Locate the cell with the specified text and output its [X, Y] center coordinate. 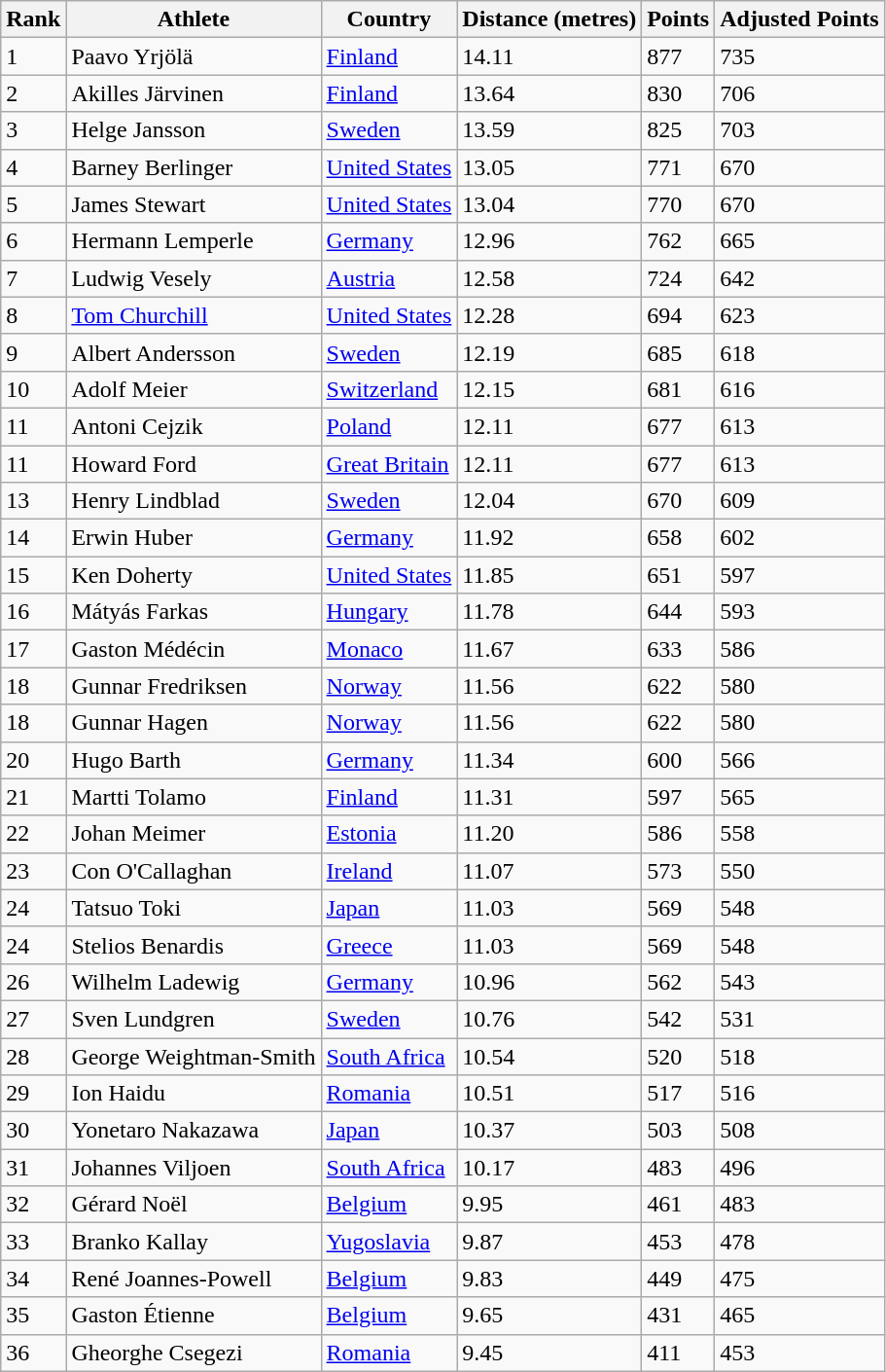
Wilhelm Ladewig [194, 982]
14 [33, 538]
2 [33, 93]
30 [33, 1131]
520 [679, 1056]
9.87 [549, 1242]
658 [679, 538]
Points [679, 19]
10 [33, 389]
Switzerland [389, 389]
17 [33, 649]
593 [799, 612]
685 [679, 352]
11.31 [549, 797]
724 [679, 278]
5 [33, 204]
28 [33, 1056]
475 [799, 1279]
11.20 [549, 834]
11.07 [549, 871]
Distance (metres) [549, 19]
762 [679, 241]
651 [679, 575]
27 [33, 1019]
Austria [389, 278]
René Joannes-Powell [194, 1279]
Tom Churchill [194, 315]
10.54 [549, 1056]
449 [679, 1279]
26 [33, 982]
Johan Meimer [194, 834]
Great Britain [389, 464]
9.83 [549, 1279]
29 [33, 1094]
542 [679, 1019]
633 [679, 649]
3 [33, 130]
Johannes Viljoen [194, 1168]
13.64 [549, 93]
517 [679, 1094]
Sven Lundgren [194, 1019]
10.51 [549, 1094]
Gunnar Hagen [194, 723]
825 [679, 130]
543 [799, 982]
Monaco [389, 649]
Stelios Benardis [194, 945]
10.37 [549, 1131]
Tatsuo Toki [194, 908]
Ion Haidu [194, 1094]
13.59 [549, 130]
12.58 [549, 278]
20 [33, 760]
550 [799, 871]
Greece [389, 945]
Martti Tolamo [194, 797]
7 [33, 278]
694 [679, 315]
465 [799, 1316]
Yugoslavia [389, 1242]
602 [799, 538]
Poland [389, 426]
12.15 [549, 389]
33 [33, 1242]
10.17 [549, 1168]
565 [799, 797]
Rank [33, 19]
9.65 [549, 1316]
12.28 [549, 315]
Barney Berlinger [194, 167]
11.92 [549, 538]
14.11 [549, 56]
703 [799, 130]
9.95 [549, 1205]
11.67 [549, 649]
35 [33, 1316]
518 [799, 1056]
34 [33, 1279]
431 [679, 1316]
830 [679, 93]
496 [799, 1168]
623 [799, 315]
13 [33, 501]
12.19 [549, 352]
600 [679, 760]
11.85 [549, 575]
644 [679, 612]
616 [799, 389]
566 [799, 760]
Adjusted Points [799, 19]
22 [33, 834]
Gunnar Fredriksen [194, 686]
Ken Doherty [194, 575]
12.04 [549, 501]
1 [33, 56]
13.04 [549, 204]
Country [389, 19]
Akilles Järvinen [194, 93]
Helge Jansson [194, 130]
Erwin Huber [194, 538]
32 [33, 1205]
771 [679, 167]
516 [799, 1094]
Gaston Médécin [194, 649]
13.05 [549, 167]
Hermann Lemperle [194, 241]
10.76 [549, 1019]
23 [33, 871]
Ludwig Vesely [194, 278]
11.78 [549, 612]
609 [799, 501]
Adolf Meier [194, 389]
Ireland [389, 871]
Henry Lindblad [194, 501]
877 [679, 56]
618 [799, 352]
Athlete [194, 19]
Antoni Cejzik [194, 426]
31 [33, 1168]
21 [33, 797]
642 [799, 278]
15 [33, 575]
562 [679, 982]
735 [799, 56]
681 [679, 389]
503 [679, 1131]
706 [799, 93]
Paavo Yrjölä [194, 56]
Mátyás Farkas [194, 612]
12.96 [549, 241]
6 [33, 241]
9 [33, 352]
558 [799, 834]
478 [799, 1242]
573 [679, 871]
Hugo Barth [194, 760]
Albert Andersson [194, 352]
Gaston Étienne [194, 1316]
Branko Kallay [194, 1242]
411 [679, 1353]
461 [679, 1205]
James Stewart [194, 204]
Hungary [389, 612]
770 [679, 204]
Howard Ford [194, 464]
9.45 [549, 1353]
508 [799, 1131]
665 [799, 241]
Con O'Callaghan [194, 871]
11.34 [549, 760]
8 [33, 315]
531 [799, 1019]
Gheorghe Csegezi [194, 1353]
George Weightman-Smith [194, 1056]
16 [33, 612]
Gérard Noël [194, 1205]
4 [33, 167]
10.96 [549, 982]
36 [33, 1353]
Estonia [389, 834]
Yonetaro Nakazawa [194, 1131]
